Output the (X, Y) coordinate of the center of the cell containing the given text.  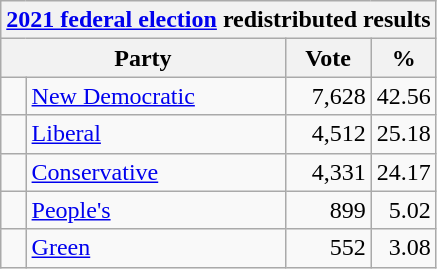
3.08 (404, 248)
25.18 (404, 134)
7,628 (328, 96)
2021 federal election redistributed results (218, 20)
4,512 (328, 134)
Party (143, 58)
Conservative (156, 172)
New Democratic (156, 96)
5.02 (404, 210)
4,331 (328, 172)
42.56 (404, 96)
899 (328, 210)
% (404, 58)
People's (156, 210)
Vote (328, 58)
24.17 (404, 172)
552 (328, 248)
Green (156, 248)
Liberal (156, 134)
